Locate the cell with the specified text and output its [x, y] center coordinate. 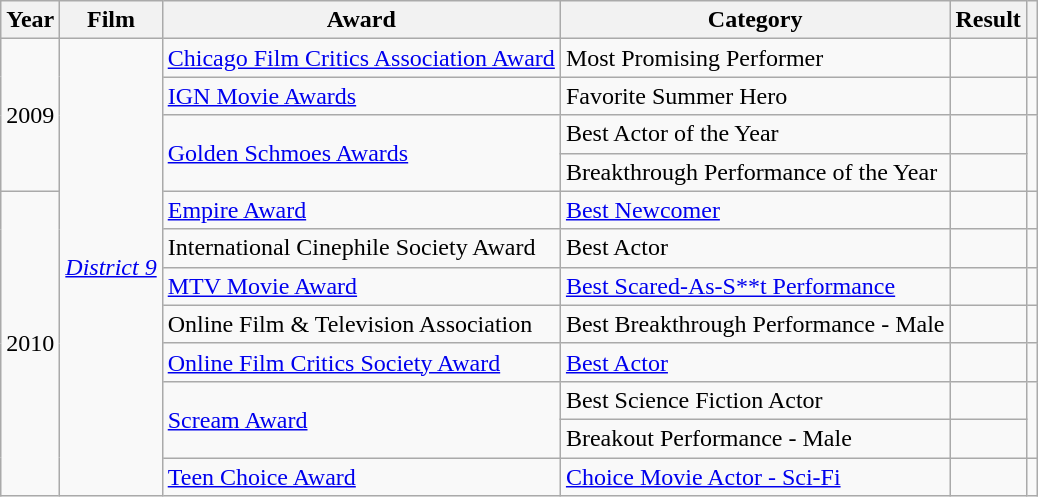
Breakout Performance - Male [755, 438]
Chicago Film Critics Association Award [361, 58]
2009 [30, 115]
Teen Choice Award [361, 477]
Best Breakthrough Performance - Male [755, 324]
Golden Schmoes Awards [361, 153]
Breakthrough Performance of the Year [755, 172]
Best Science Fiction Actor [755, 400]
Online Film & Television Association [361, 324]
2010 [30, 343]
Result [988, 20]
IGN Movie Awards [361, 96]
Most Promising Performer [755, 58]
Favorite Summer Hero [755, 96]
MTV Movie Award [361, 286]
Best Scared-As-S**t Performance [755, 286]
Online Film Critics Society Award [361, 362]
International Cinephile Society Award [361, 248]
Best Newcomer [755, 210]
Empire Award [361, 210]
Film [111, 20]
District 9 [111, 268]
Award [361, 20]
Year [30, 20]
Choice Movie Actor - Sci-Fi [755, 477]
Best Actor of the Year [755, 134]
Scream Award [361, 419]
Category [755, 20]
